Capture the cell that displays the provided text and extract its [x, y] central coordinate. 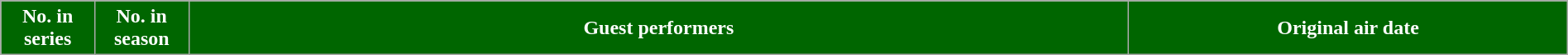
Original air date [1348, 28]
No. inseries [48, 28]
No. inseason [141, 28]
Guest performers [658, 28]
